Capture the cell that displays the provided text and extract its (X, Y) central coordinate. 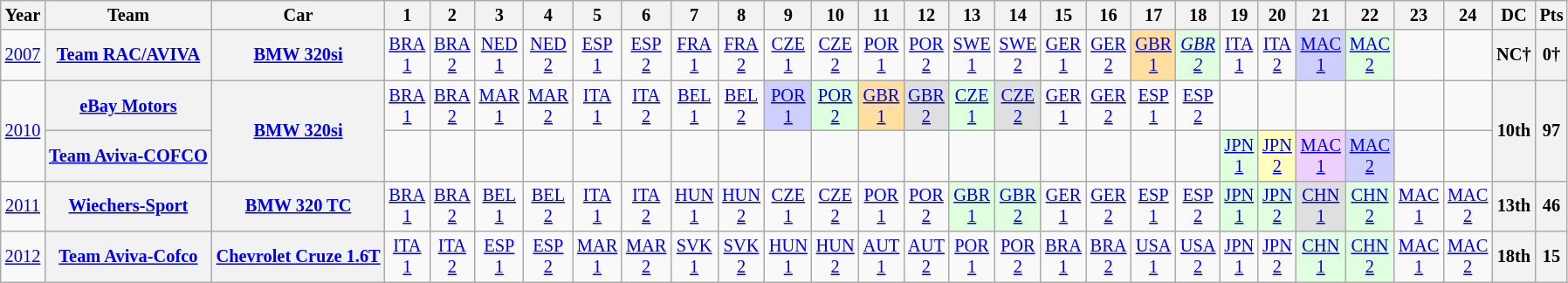
23 (1419, 15)
1 (408, 15)
SVK2 (741, 257)
2 (452, 15)
4 (548, 15)
FRA1 (694, 55)
eBay Motors (127, 106)
SVK1 (694, 257)
AUT2 (926, 257)
USA2 (1198, 257)
FRA2 (741, 55)
SWE1 (973, 55)
Team Aviva-Cofco (127, 257)
7 (694, 15)
AUT1 (882, 257)
24 (1468, 15)
0† (1552, 55)
17 (1153, 15)
BMW 320 TC (299, 206)
5 (597, 15)
2011 (23, 206)
18 (1198, 15)
Chevrolet Cruze 1.6T (299, 257)
22 (1370, 15)
20 (1277, 15)
10th (1514, 131)
NC† (1514, 55)
11 (882, 15)
NED2 (548, 55)
DC (1514, 15)
16 (1109, 15)
46 (1552, 206)
21 (1321, 15)
19 (1239, 15)
6 (646, 15)
10 (836, 15)
97 (1552, 131)
2007 (23, 55)
13 (973, 15)
18th (1514, 257)
Car (299, 15)
NED1 (499, 55)
14 (1018, 15)
Pts (1552, 15)
SWE2 (1018, 55)
9 (788, 15)
Team RAC/AVIVA (127, 55)
12 (926, 15)
2012 (23, 257)
Team Aviva-COFCO (127, 155)
8 (741, 15)
Year (23, 15)
USA1 (1153, 257)
Wiechers-Sport (127, 206)
3 (499, 15)
Team (127, 15)
13th (1514, 206)
2010 (23, 131)
